Search for the cell housing the specified text and yield its (x, y) center coordinate. 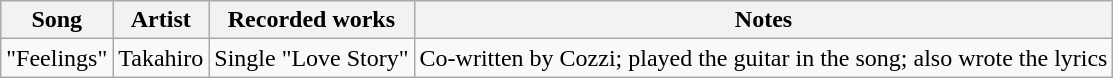
Takahiro (161, 58)
Recorded works (312, 20)
Song (57, 20)
"Feelings" (57, 58)
Co-written by Cozzi; played the guitar in the song; also wrote the lyrics (764, 58)
Artist (161, 20)
Notes (764, 20)
Single "Love Story" (312, 58)
